Extract the [X, Y] coordinate from the center of the cell holding the provided text.  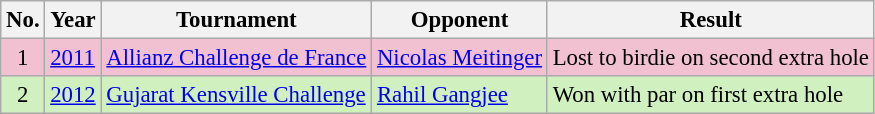
Tournament [236, 20]
Year [73, 20]
Result [710, 20]
2011 [73, 58]
2012 [73, 95]
Rahil Gangjee [460, 95]
2 [23, 95]
Opponent [460, 20]
Gujarat Kensville Challenge [236, 95]
No. [23, 20]
Nicolas Meitinger [460, 58]
Allianz Challenge de France [236, 58]
Lost to birdie on second extra hole [710, 58]
Won with par on first extra hole [710, 95]
1 [23, 58]
